Locate the cell with the specified text and output its [X, Y] center coordinate. 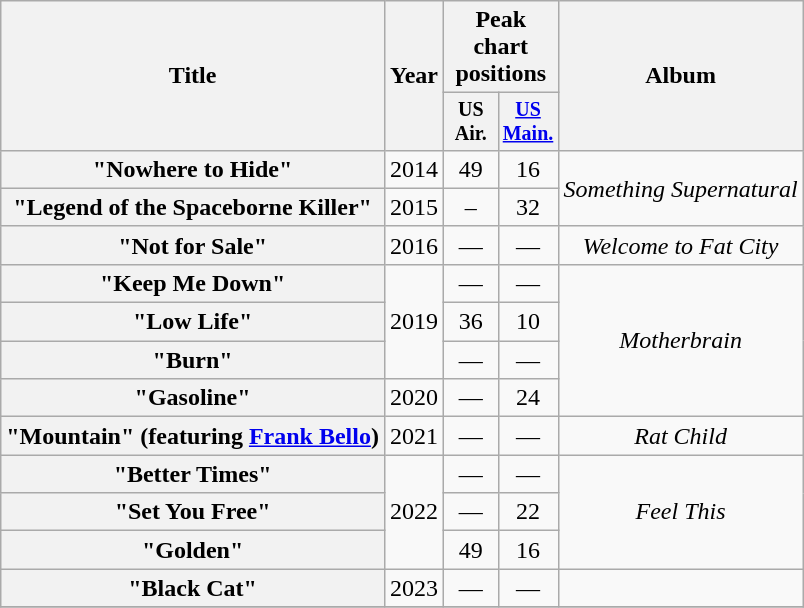
"Gasoline" [193, 398]
2023 [414, 588]
36 [471, 322]
"Not for Sale" [193, 245]
Rat Child [680, 436]
"Keep Me Down" [193, 283]
USAir. [471, 122]
"Nowhere to Hide" [193, 169]
Feel This [680, 512]
2019 [414, 321]
Welcome to Fat City [680, 245]
24 [528, 398]
Title [193, 76]
2014 [414, 169]
"Burn" [193, 360]
10 [528, 322]
Year [414, 76]
Peak chart positions [501, 47]
Album [680, 76]
"Black Cat" [193, 588]
USMain. [528, 122]
– [471, 207]
Something Supernatural [680, 188]
2022 [414, 512]
"Legend of the Spaceborne Killer" [193, 207]
22 [528, 512]
"Low Life" [193, 322]
2020 [414, 398]
"Mountain" (featuring Frank Bello) [193, 436]
2016 [414, 245]
2015 [414, 207]
Motherbrain [680, 340]
"Set You Free" [193, 512]
"Golden" [193, 550]
32 [528, 207]
"Better Times" [193, 474]
2021 [414, 436]
